Output the [x, y] coordinate of the center of the cell containing the given text.  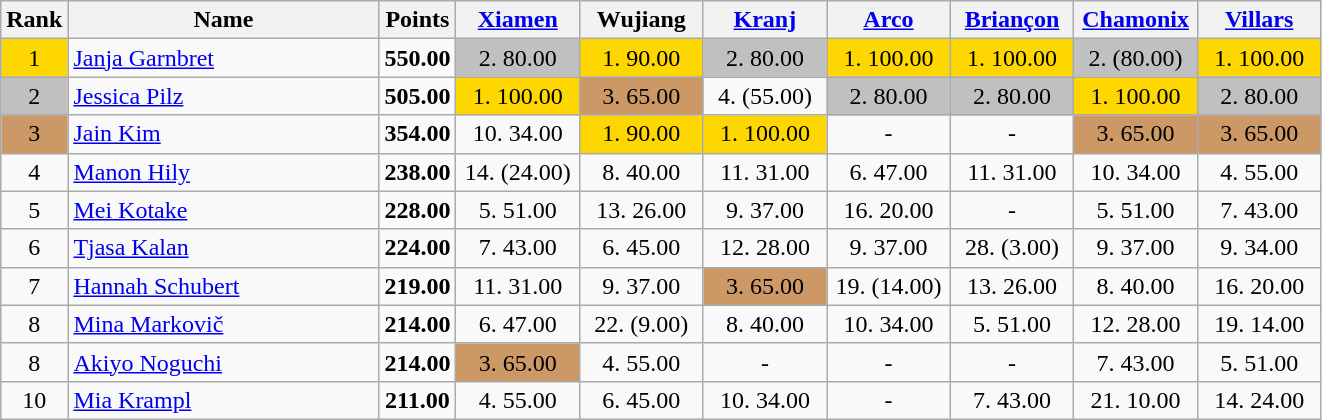
6 [34, 248]
22. (9.00) [642, 324]
Chamonix [1136, 20]
505.00 [418, 96]
1 [34, 58]
Briançon [1012, 20]
Mina Markovič [224, 324]
19. 14.00 [1259, 324]
10 [34, 400]
224.00 [418, 248]
7 [34, 286]
5 [34, 210]
2 [34, 96]
9. 34.00 [1259, 248]
21. 10.00 [1136, 400]
Name [224, 20]
Janja Garnbret [224, 58]
Mei Kotake [224, 210]
4 [34, 172]
Villars [1259, 20]
238.00 [418, 172]
Rank [34, 20]
219.00 [418, 286]
Jain Kim [224, 134]
Tjasa Kalan [224, 248]
Jessica Pilz [224, 96]
Wujiang [642, 20]
211.00 [418, 400]
Manon Hily [224, 172]
14. 24.00 [1259, 400]
Kranj [765, 20]
228.00 [418, 210]
Akiyo Noguchi [224, 362]
354.00 [418, 134]
Xiamen [518, 20]
3 [34, 134]
Points [418, 20]
Arco [889, 20]
4. (55.00) [765, 96]
28. (3.00) [1012, 248]
2. (80.00) [1136, 58]
19. (14.00) [889, 286]
550.00 [418, 58]
Mia Krampl [224, 400]
14. (24.00) [518, 172]
Hannah Schubert [224, 286]
